From the cell containing the given text, extract its center point as [X, Y] coordinate. 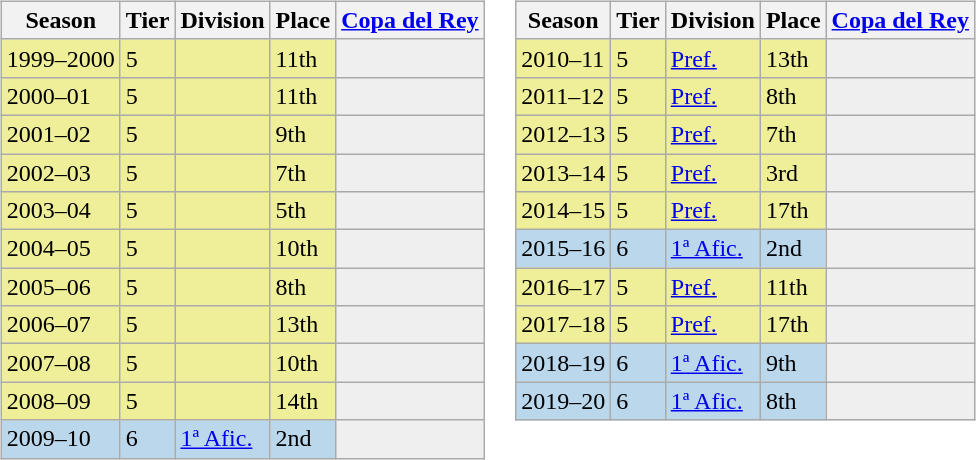
3rd [793, 173]
2019–20 [564, 401]
2008–09 [60, 401]
2014–15 [564, 211]
2005–06 [60, 287]
2018–19 [564, 363]
2003–04 [60, 211]
2002–03 [60, 173]
5th [303, 211]
2010–11 [564, 58]
2001–02 [60, 134]
2004–05 [60, 249]
2013–14 [564, 173]
2006–07 [60, 325]
2009–10 [60, 439]
2016–17 [564, 287]
2017–18 [564, 325]
14th [303, 401]
2007–08 [60, 363]
2011–12 [564, 96]
1999–2000 [60, 58]
2000–01 [60, 96]
2015–16 [564, 249]
2012–13 [564, 134]
